Pinpoint the cell where the given text exists, returning its [X, Y] midpoint coordinate. 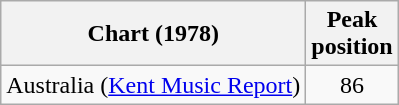
Chart (1978) [154, 34]
86 [352, 85]
Australia (Kent Music Report) [154, 85]
Peakposition [352, 34]
